From the cell containing the given text, extract its center point as [X, Y] coordinate. 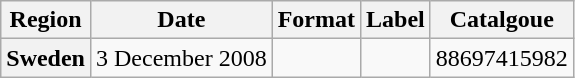
88697415982 [502, 58]
Format [316, 20]
Label [396, 20]
Date [181, 20]
Catalgoue [502, 20]
Sweden [46, 58]
3 December 2008 [181, 58]
Region [46, 20]
